Identify which cell holds the provided text, then report its (X, Y) central coordinate. 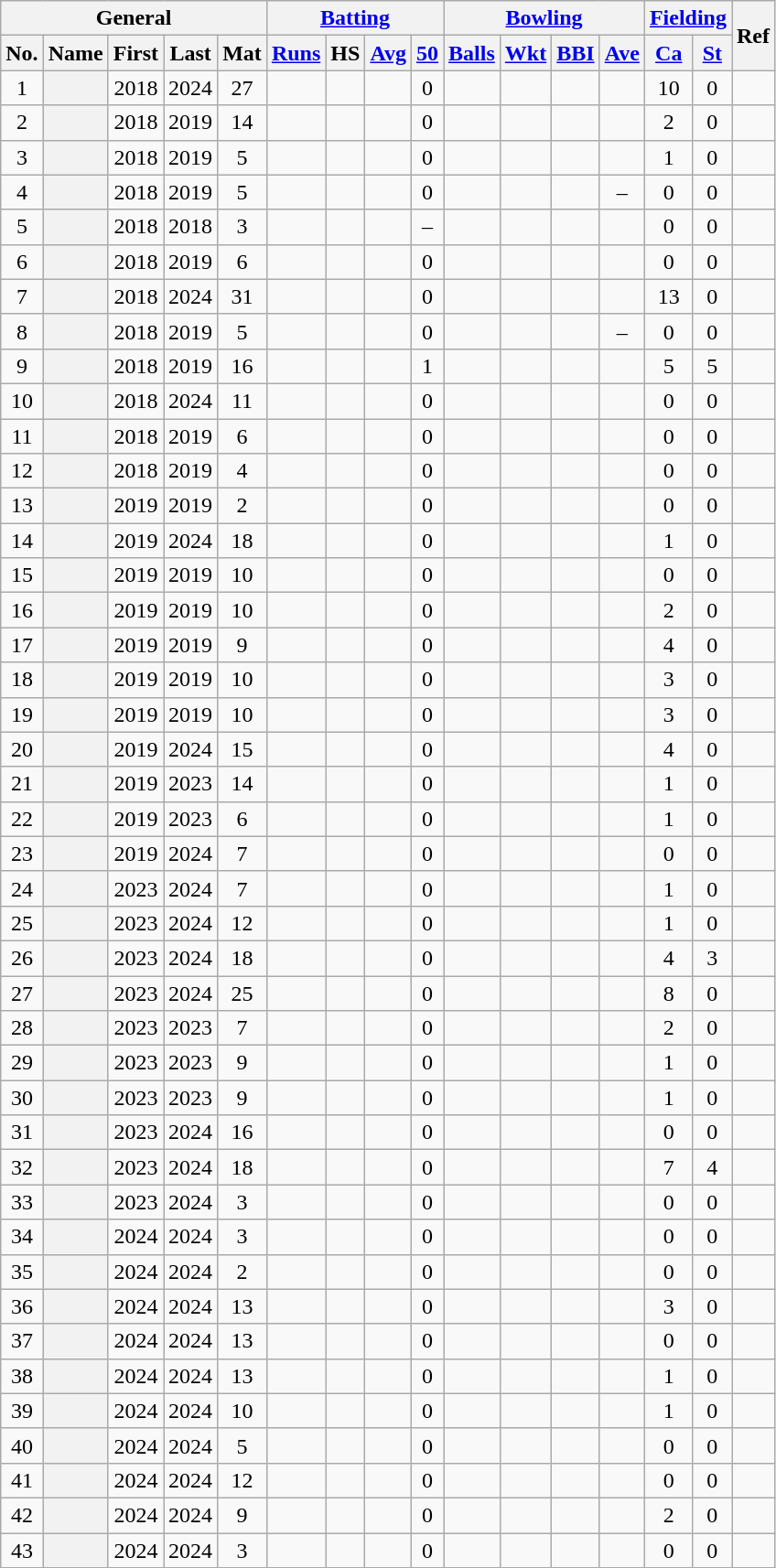
50 (426, 53)
20 (22, 749)
26 (22, 958)
Name (75, 53)
28 (22, 1028)
First (135, 53)
Ca (668, 53)
Avg (388, 53)
Runs (296, 53)
General (134, 18)
37 (22, 1341)
Mat (242, 53)
Bowling (544, 18)
34 (22, 1237)
Batting (355, 18)
40 (22, 1445)
32 (22, 1167)
30 (22, 1098)
Ave (622, 53)
19 (22, 714)
39 (22, 1411)
43 (22, 1551)
Fielding (688, 18)
St (712, 53)
42 (22, 1515)
Last (190, 53)
BBI (576, 53)
23 (22, 854)
21 (22, 784)
22 (22, 819)
41 (22, 1480)
33 (22, 1202)
Wkt (525, 53)
29 (22, 1063)
38 (22, 1376)
Ref (754, 36)
Balls (472, 53)
HS (346, 53)
24 (22, 888)
No. (22, 53)
17 (22, 645)
35 (22, 1272)
36 (22, 1306)
